Provide the [x, y] coordinate of the cell's center where the given text is located.  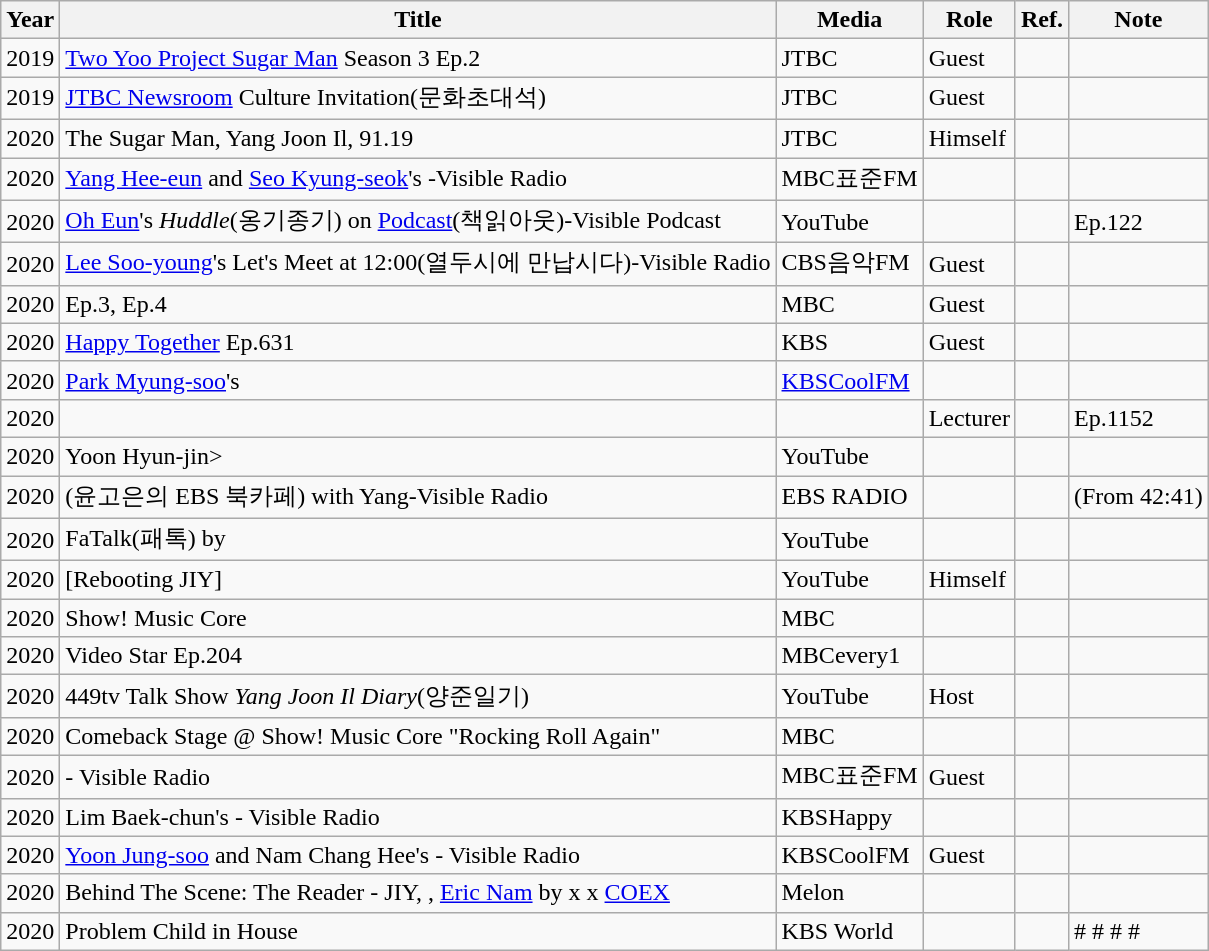
449tv Talk Show Yang Joon Il Diary(양준일기) [418, 696]
Title [418, 20]
Melon [850, 893]
Role [969, 20]
Problem Child in House [418, 931]
KBSHappy [850, 817]
- Visible Radio [418, 776]
Oh Eun's Huddle(옹기종기) on Podcast(책읽아웃)-Visible Podcast [418, 222]
Lee Soo-young's Let's Meet at 12:00(열두시에 만납시다)-Visible Radio [418, 264]
Ep.122 [1138, 222]
[Rebooting JIY] [418, 580]
MBCevery1 [850, 656]
Ep.1152 [1138, 418]
# # # # [1138, 931]
Year [30, 20]
Host [969, 696]
(윤고은의 EBS 북카페) with Yang-Visible Radio [418, 498]
The Sugar Man, Yang Joon Il, 91.19 [418, 138]
KBS World [850, 931]
Behind The Scene: The Reader - JIY, , Eric Nam by x x COEX [418, 893]
FaTalk(패톡) by [418, 540]
(From 42:41) [1138, 498]
Video Star Ep.204 [418, 656]
CBS음악FM [850, 264]
Happy Together Ep.631 [418, 342]
Lim Baek-chun's - Visible Radio [418, 817]
Ep.3, Ep.4 [418, 304]
Show! Music Core [418, 618]
Yoon Hyun-jin> [418, 456]
Park Myung-soo's [418, 380]
JTBC Newsroom Culture Invitation(문화초대석) [418, 98]
Yoon Jung-soo and Nam Chang Hee's - Visible Radio [418, 855]
Yang Hee-eun and Seo Kyung-seok's -Visible Radio [418, 180]
Lecturer [969, 418]
Note [1138, 20]
Media [850, 20]
EBS RADIO [850, 498]
KBS [850, 342]
Comeback Stage @ Show! Music Core "Rocking Roll Again" [418, 736]
Two Yoo Project Sugar Man Season 3 Ep.2 [418, 58]
Ref. [1042, 20]
